Scan for the cell matching the given text and deliver its (X, Y) coordinate at center. 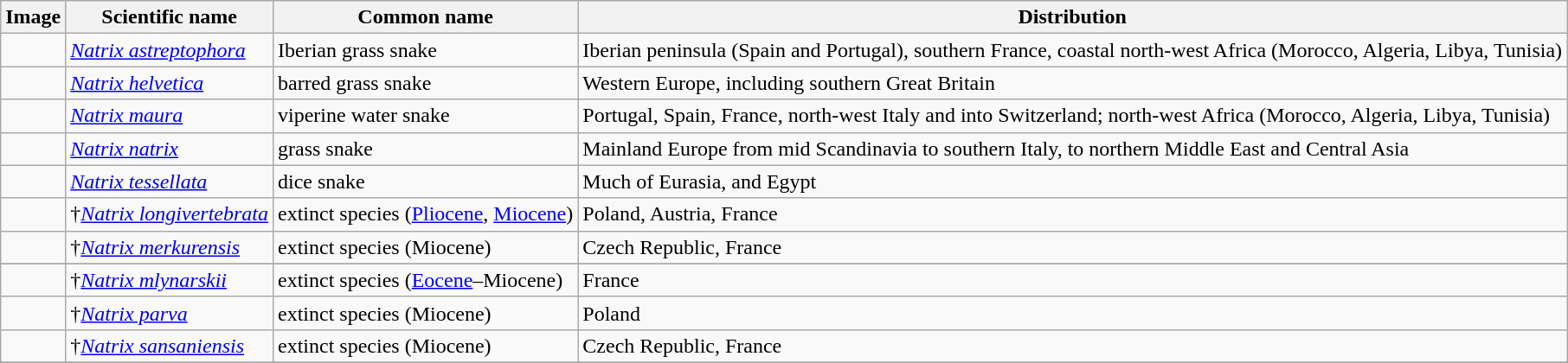
Natrix natrix (170, 149)
Natrix helvetica (170, 83)
France (1073, 280)
extinct species (Eocene–Miocene) (426, 280)
Natrix tessellata (170, 181)
Natrix maura (170, 116)
Mainland Europe from mid Scandinavia to southern Italy, to northern Middle East and Central Asia (1073, 149)
†Natrix merkurensis (170, 247)
Distribution (1073, 17)
Natrix astreptophora (170, 50)
†Natrix mlynarskii (170, 280)
†Natrix parva (170, 313)
Western Europe, including southern Great Britain (1073, 83)
Iberian peninsula (Spain and Portugal), southern France, coastal north-west Africa (Morocco, Algeria, Libya, Tunisia) (1073, 50)
Image (33, 17)
Portugal, Spain, France, north-west Italy and into Switzerland; north-west Africa (Morocco, Algeria, Libya, Tunisia) (1073, 116)
Poland, Austria, France (1073, 214)
†Natrix sansaniensis (170, 346)
Common name (426, 17)
Poland (1073, 313)
Scientific name (170, 17)
grass snake (426, 149)
barred grass snake (426, 83)
Iberian grass snake (426, 50)
dice snake (426, 181)
†Natrix longivertebrata (170, 214)
viperine water snake (426, 116)
extinct species (Pliocene, Miocene) (426, 214)
Much of Eurasia, and Egypt (1073, 181)
